For the text-containing cell, return its midpoint in [X, Y] coordinate format. 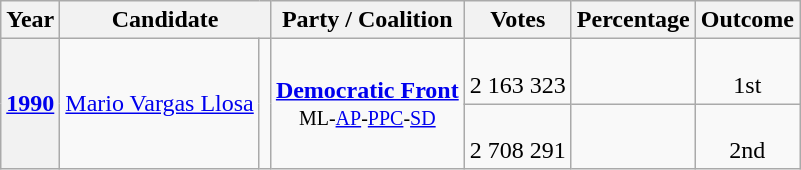
2 708 291 [518, 136]
2nd [747, 136]
Candidate [166, 20]
Votes [518, 20]
1990 [30, 104]
1st [747, 72]
Percentage [633, 20]
Party / Coalition [367, 20]
Democratic FrontML-AP-PPC-SD [367, 104]
Mario Vargas Llosa [160, 104]
Year [30, 20]
Outcome [747, 20]
2 163 323 [518, 72]
